Detect which cell encompasses the target text, then output its (x, y) center coordinate. 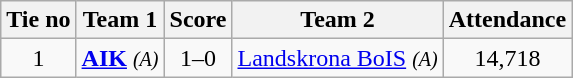
Team 1 (120, 20)
Team 2 (338, 20)
Tie no (38, 20)
Landskrona BoIS (A) (338, 58)
14,718 (507, 58)
Attendance (507, 20)
AIK (A) (120, 58)
Score (198, 20)
1 (38, 58)
1–0 (198, 58)
